Output the (X, Y) coordinate of the center of the cell containing the given text.  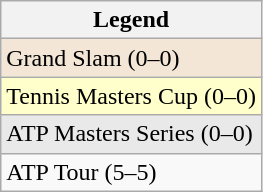
ATP Tour (5–5) (132, 172)
Legend (132, 20)
ATP Masters Series (0–0) (132, 134)
Grand Slam (0–0) (132, 58)
Tennis Masters Cup (0–0) (132, 96)
